Find where the given text appears and provide that cell's center as (X, Y) coordinate. 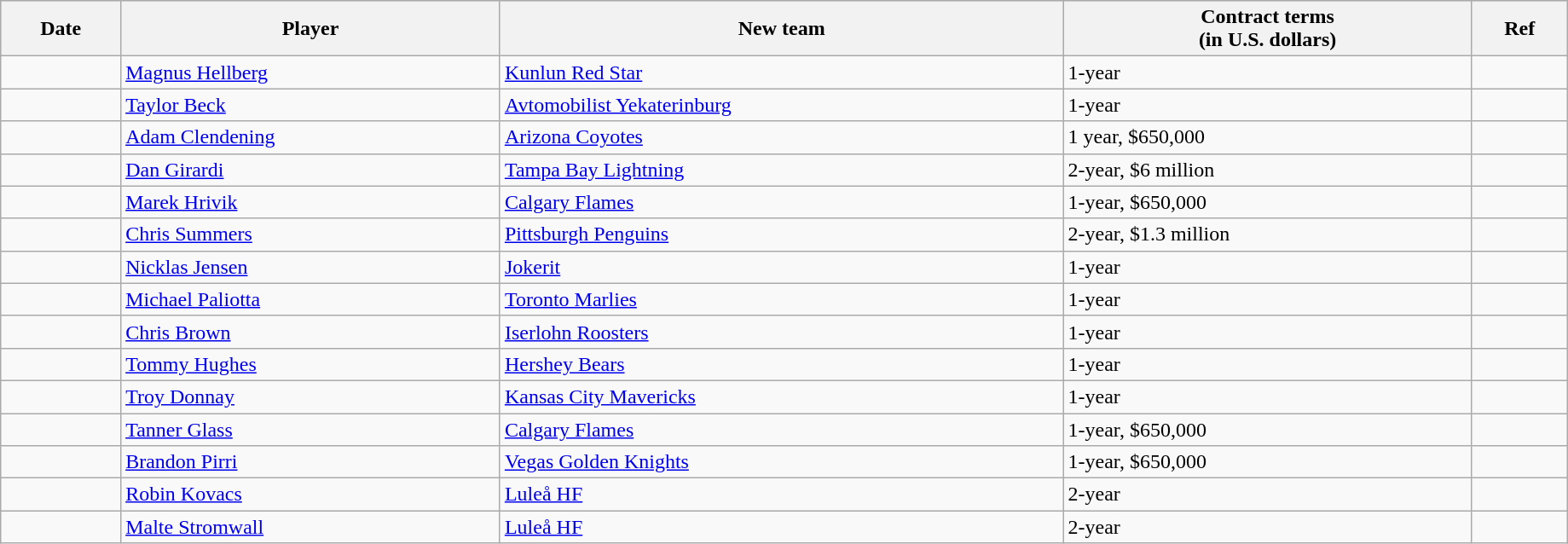
Tanner Glass (310, 429)
Michael Paliotta (310, 299)
Hershey Bears (781, 364)
Tommy Hughes (310, 364)
Robin Kovacs (310, 495)
Magnus Hellberg (310, 72)
Chris Summers (310, 234)
Troy Donnay (310, 396)
Kunlun Red Star (781, 72)
2-year, $6 million (1267, 170)
Toronto Marlies (781, 299)
Marek Hrivik (310, 202)
Kansas City Mavericks (781, 396)
Date (61, 29)
Nicklas Jensen (310, 267)
Arizona Coyotes (781, 137)
New team (781, 29)
Chris Brown (310, 332)
Avtomobilist Yekaterinburg (781, 105)
Ref (1519, 29)
Vegas Golden Knights (781, 462)
Contract terms(in U.S. dollars) (1267, 29)
2-year, $1.3 million (1267, 234)
Brandon Pirri (310, 462)
Iserlohn Roosters (781, 332)
Jokerit (781, 267)
1 year, $650,000 (1267, 137)
Pittsburgh Penguins (781, 234)
Malte Stromwall (310, 527)
Tampa Bay Lightning (781, 170)
Dan Girardi (310, 170)
Adam Clendening (310, 137)
Taylor Beck (310, 105)
Player (310, 29)
